Return (X, Y) of the center of cell containing provided text 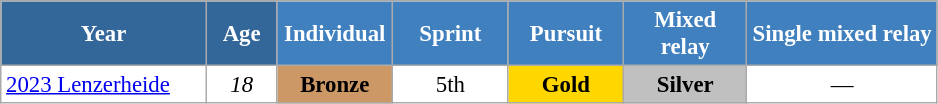
Sprint (451, 34)
Gold (566, 85)
Individual (335, 34)
Year (104, 34)
2023 Lenzerheide (104, 85)
Silver (686, 85)
5th (451, 85)
Age (242, 34)
18 (242, 85)
Single mixed relay (842, 34)
Pursuit (566, 34)
Bronze (335, 85)
Mixed relay (686, 34)
— (842, 85)
